Locate the cell with the specified text and output its [X, Y] center coordinate. 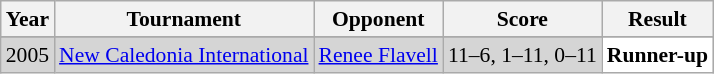
Tournament [184, 19]
Result [658, 19]
Score [522, 19]
Runner-up [658, 55]
Opponent [378, 19]
2005 [28, 55]
New Caledonia International [184, 55]
Year [28, 19]
Renee Flavell [378, 55]
11–6, 1–11, 0–11 [522, 55]
